Output the [X, Y] coordinate of the center of the cell containing the given text.  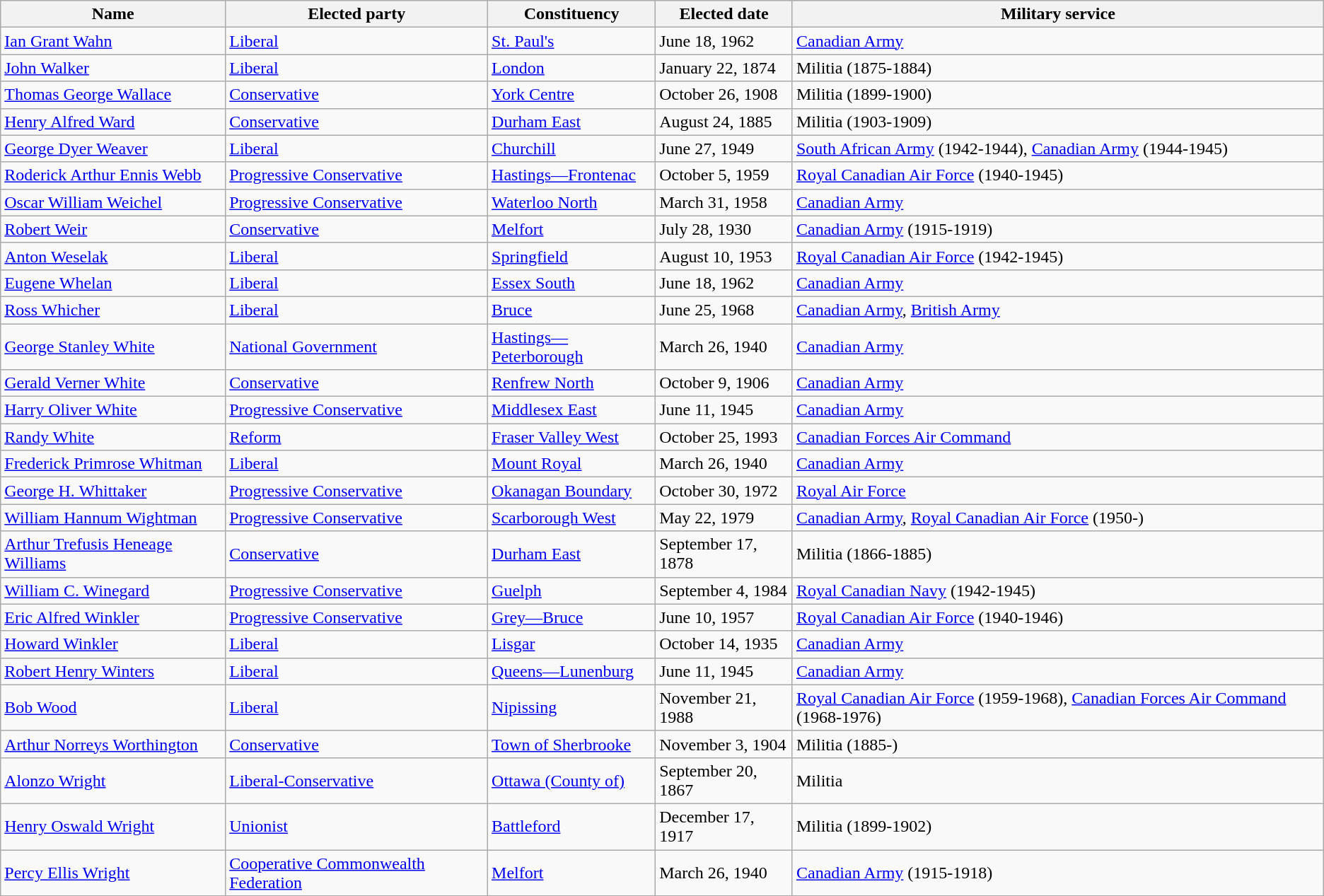
December 17, 1917 [724, 826]
Guelph [571, 590]
George Dyer Weaver [113, 149]
Harry Oliver White [113, 410]
Robert Weir [113, 229]
Frederick Primrose Whitman [113, 464]
South African Army (1942-1944), Canadian Army (1944-1945) [1058, 149]
Ian Grant Wahn [113, 41]
Canadian Army (1915-1918) [1058, 873]
Canadian Forces Air Command [1058, 437]
Percy Ellis Wright [113, 873]
Royal Canadian Navy (1942-1945) [1058, 590]
William Hannum Wightman [113, 518]
Reform [356, 437]
Howard Winkler [113, 644]
November 3, 1904 [724, 744]
Royal Canadian Air Force (1959-1968), Canadian Forces Air Command (1968-1976) [1058, 707]
Bruce [571, 310]
Liberal-Conservative [356, 781]
Hastings—Peterborough [571, 347]
Grey—Bruce [571, 617]
Name [113, 14]
George H. Whittaker [113, 491]
June 10, 1957 [724, 617]
November 21, 1988 [724, 707]
October 26, 1908 [724, 95]
Gerald Verner White [113, 383]
Henry Oswald Wright [113, 826]
August 10, 1953 [724, 256]
Hastings—Frontenac [571, 175]
Essex South [571, 283]
Arthur Trefusis Heneage Williams [113, 554]
October 14, 1935 [724, 644]
Battleford [571, 826]
Royal Canadian Air Force (1942-1945) [1058, 256]
Springfield [571, 256]
Henry Alfred Ward [113, 122]
Royal Canadian Air Force (1940-1946) [1058, 617]
Militia (1885-) [1058, 744]
Arthur Norreys Worthington [113, 744]
September 20, 1867 [724, 781]
Elected date [724, 14]
September 17, 1878 [724, 554]
Robert Henry Winters [113, 671]
Thomas George Wallace [113, 95]
Unionist [356, 826]
Militia (1875-1884) [1058, 68]
Oscar William Weichel [113, 202]
Constituency [571, 14]
Ottawa (County of) [571, 781]
London [571, 68]
Cooperative Commonwealth Federation [356, 873]
Royal Air Force [1058, 491]
August 24, 1885 [724, 122]
Randy White [113, 437]
Town of Sherbrooke [571, 744]
Anton Weselak [113, 256]
St. Paul's [571, 41]
Scarborough West [571, 518]
September 4, 1984 [724, 590]
Lisgar [571, 644]
Okanagan Boundary [571, 491]
July 28, 1930 [724, 229]
Nipissing [571, 707]
York Centre [571, 95]
Elected party [356, 14]
Ross Whicher [113, 310]
George Stanley White [113, 347]
Canadian Army, British Army [1058, 310]
June 27, 1949 [724, 149]
Military service [1058, 14]
Mount Royal [571, 464]
Militia [1058, 781]
October 5, 1959 [724, 175]
Canadian Army (1915-1919) [1058, 229]
Waterloo North [571, 202]
May 22, 1979 [724, 518]
Fraser Valley West [571, 437]
Renfrew North [571, 383]
Queens—Lunenburg [571, 671]
Middlesex East [571, 410]
John Walker [113, 68]
Canadian Army, Royal Canadian Air Force (1950-) [1058, 518]
Militia (1899-1900) [1058, 95]
Militia (1899-1902) [1058, 826]
March 31, 1958 [724, 202]
Eric Alfred Winkler [113, 617]
October 30, 1972 [724, 491]
Militia (1866-1885) [1058, 554]
Eugene Whelan [113, 283]
National Government [356, 347]
Churchill [571, 149]
Militia (1903-1909) [1058, 122]
Roderick Arthur Ennis Webb [113, 175]
Bob Wood [113, 707]
January 22, 1874 [724, 68]
William C. Winegard [113, 590]
June 25, 1968 [724, 310]
Alonzo Wright [113, 781]
Royal Canadian Air Force (1940-1945) [1058, 175]
October 9, 1906 [724, 383]
October 25, 1993 [724, 437]
